Return the (X, Y) coordinate for the center point of the cell that contains the specified text.  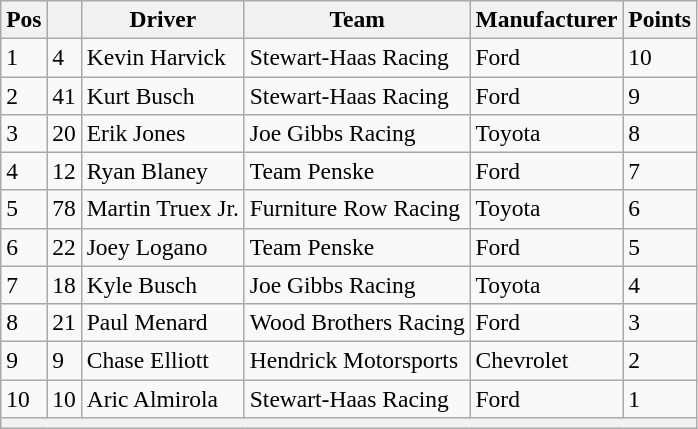
Kevin Harvick (162, 57)
Pos (24, 19)
Team (357, 19)
Points (660, 19)
Wood Brothers Racing (357, 322)
Hendrick Motorsports (357, 360)
20 (64, 133)
Kurt Busch (162, 95)
Manufacturer (546, 19)
78 (64, 209)
22 (64, 247)
12 (64, 171)
Chevrolet (546, 360)
Chase Elliott (162, 360)
Erik Jones (162, 133)
Martin Truex Jr. (162, 209)
Ryan Blaney (162, 171)
Kyle Busch (162, 285)
Driver (162, 19)
21 (64, 322)
Paul Menard (162, 322)
Joey Logano (162, 247)
Aric Almirola (162, 398)
Furniture Row Racing (357, 209)
41 (64, 95)
18 (64, 285)
